Locate the cell with the specified text and output its (X, Y) center coordinate. 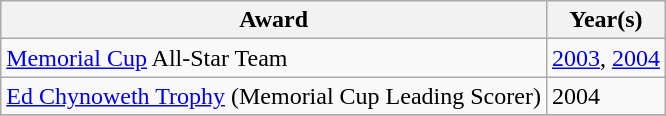
Memorial Cup All-Star Team (274, 58)
2004 (606, 96)
Ed Chynoweth Trophy (Memorial Cup Leading Scorer) (274, 96)
2003, 2004 (606, 58)
Year(s) (606, 20)
Award (274, 20)
